Provide the [x, y] coordinate of the cell's center where the given text is located.  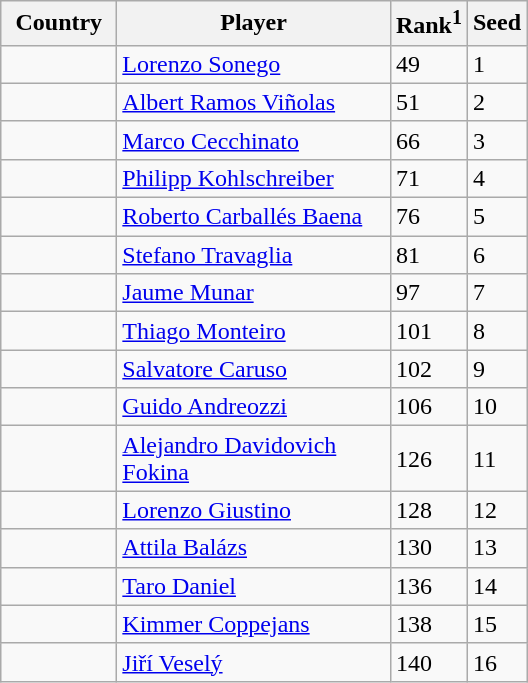
Attila Balázs [254, 548]
136 [428, 586]
Guido Andreozzi [254, 407]
Alejandro Davidovich Fokina [254, 458]
Kimmer Coppejans [254, 624]
Philipp Kohlschreiber [254, 178]
Rank1 [428, 24]
1 [496, 64]
51 [428, 102]
128 [428, 510]
4 [496, 178]
Thiago Monteiro [254, 331]
9 [496, 369]
Roberto Carballés Baena [254, 217]
Salvatore Caruso [254, 369]
71 [428, 178]
13 [496, 548]
140 [428, 662]
Jaume Munar [254, 293]
Jiří Veselý [254, 662]
Albert Ramos Viñolas [254, 102]
8 [496, 331]
Lorenzo Giustino [254, 510]
126 [428, 458]
7 [496, 293]
101 [428, 331]
81 [428, 255]
Stefano Travaglia [254, 255]
Player [254, 24]
97 [428, 293]
66 [428, 140]
Lorenzo Sonego [254, 64]
5 [496, 217]
2 [496, 102]
11 [496, 458]
130 [428, 548]
Marco Cecchinato [254, 140]
10 [496, 407]
15 [496, 624]
6 [496, 255]
16 [496, 662]
106 [428, 407]
76 [428, 217]
14 [496, 586]
Seed [496, 24]
12 [496, 510]
Country [59, 24]
Taro Daniel [254, 586]
49 [428, 64]
102 [428, 369]
3 [496, 140]
138 [428, 624]
